Detect which cell encompasses the target text, then output its (x, y) center coordinate. 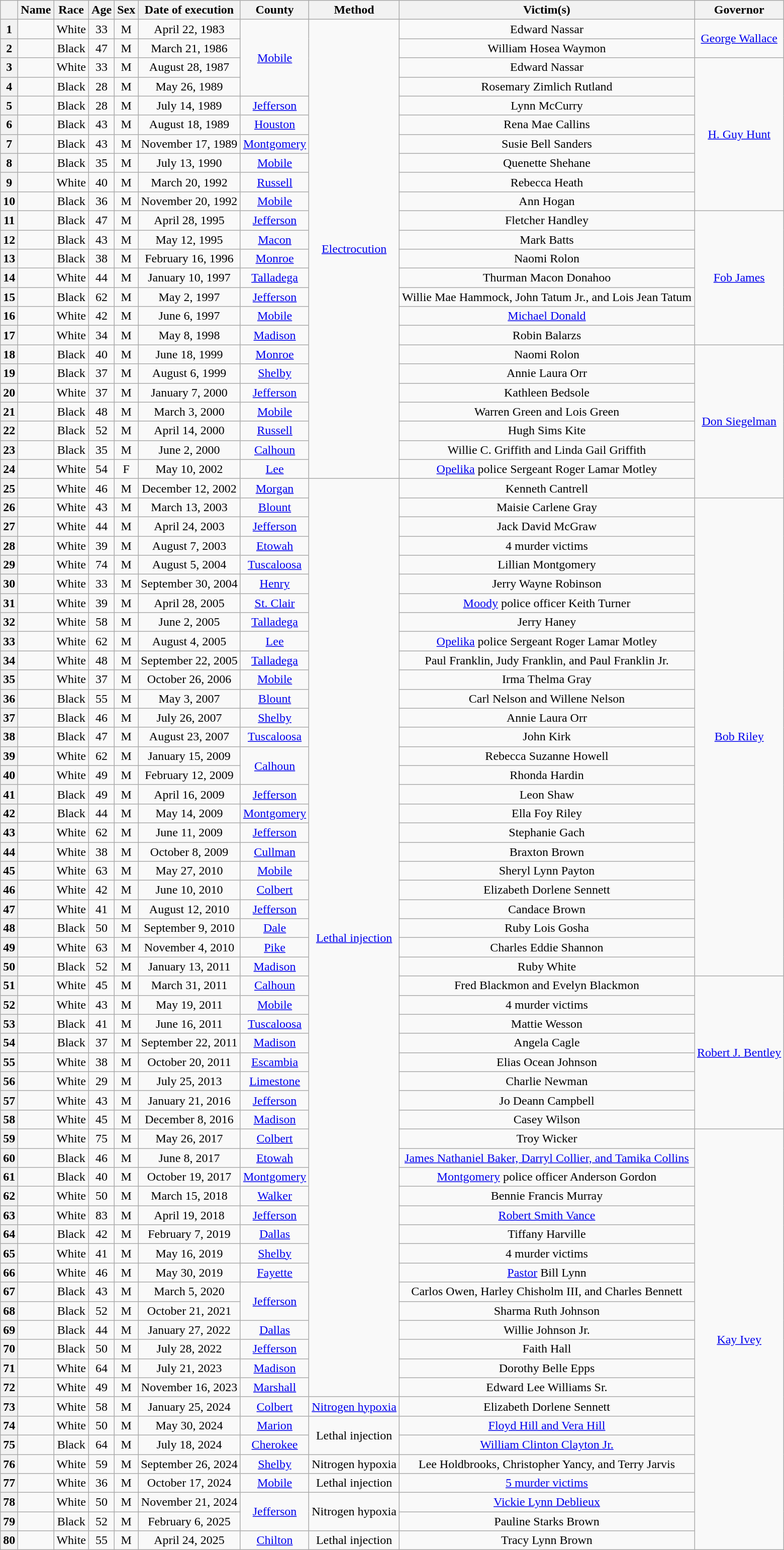
Montgomery police officer Anderson Gordon (547, 1177)
27 (9, 526)
James Nathaniel Baker, Darryl Collier, and Tamika Collins (547, 1157)
51 (9, 986)
Lee Holdbrooks, Christopher Yancy, and Terry Jarvis (547, 1464)
Tracy Lynn Brown (547, 1540)
June 10, 2010 (189, 890)
March 13, 2003 (189, 507)
Kenneth Cantrell (547, 488)
Lillian Montgomery (547, 565)
Irma Thelma Gray (547, 680)
67 (9, 1292)
January 7, 2000 (189, 393)
May 30, 2024 (189, 1425)
26 (9, 507)
Dorothy Belle Epps (547, 1368)
Robert Smith Vance (547, 1215)
Bennie Francis Murray (547, 1196)
April 19, 2018 (189, 1215)
Ella Foy Riley (547, 813)
Sharma Ruth Johnson (547, 1311)
Jerry Haney (547, 622)
Paul Franklin, Judy Franklin, and Paul Franklin Jr. (547, 660)
Susie Bell Sanders (547, 144)
Age (102, 10)
June 6, 1997 (189, 316)
Don Siegelman (739, 421)
19 (9, 373)
F (127, 469)
5 (9, 106)
Robert J. Bentley (739, 1052)
Willie C. Griffith and Linda Gail Griffith (547, 450)
February 16, 1996 (189, 259)
Fred Blackmon and Evelyn Blackmon (547, 986)
Morgan (274, 488)
Bob Riley (739, 737)
October 19, 2017 (189, 1177)
April 24, 2003 (189, 526)
October 17, 2024 (189, 1483)
60 (9, 1157)
14 (9, 278)
Jack David McGraw (547, 526)
September 22, 2005 (189, 660)
80 (9, 1540)
12 (9, 240)
8 (9, 163)
October 20, 2011 (189, 1062)
Jo Deann Campbell (547, 1100)
Victim(s) (547, 10)
Sheryl Lynn Payton (547, 871)
Fob James (739, 277)
May 26, 2017 (189, 1138)
June 8, 2017 (189, 1157)
February 7, 2019 (189, 1234)
77 (9, 1483)
16 (9, 316)
March 3, 2000 (189, 412)
25 (9, 488)
February 12, 2009 (189, 775)
5 murder victims (547, 1483)
69 (9, 1330)
Pauline Starks Brown (547, 1521)
May 10, 2002 (189, 469)
August 6, 1999 (189, 373)
Robin Balarzs (547, 335)
December 8, 2016 (189, 1119)
May 14, 2009 (189, 813)
June 2, 2005 (189, 622)
Rosemary Zimlich Rutland (547, 86)
Michael Donald (547, 316)
October 21, 2021 (189, 1311)
Moody police officer Keith Turner (547, 603)
November 16, 2023 (189, 1387)
Troy Wicker (547, 1138)
February 6, 2025 (189, 1521)
Willie Mae Hammock, John Tatum Jr., and Lois Jean Tatum (547, 297)
January 25, 2024 (189, 1406)
31 (9, 603)
Willie Johnson Jr. (547, 1330)
November 17, 1989 (189, 144)
70 (9, 1349)
Mark Batts (547, 240)
72 (9, 1387)
Candace Brown (547, 909)
18 (9, 354)
March 20, 1992 (189, 182)
Electrocution (354, 249)
Henry (274, 584)
3 (9, 67)
January 21, 2016 (189, 1100)
March 15, 2018 (189, 1196)
30 (9, 584)
William Hosea Waymon (547, 48)
Casey Wilson (547, 1119)
Quenette Shehane (547, 163)
January 15, 2009 (189, 756)
Tiffany Harville (547, 1234)
March 21, 1986 (189, 48)
August 23, 2007 (189, 737)
May 8, 1998 (189, 335)
Marion (274, 1425)
Rhonda Hardin (547, 775)
July 14, 1989 (189, 106)
November 4, 2010 (189, 947)
6 (9, 125)
78 (9, 1502)
June 16, 2011 (189, 1024)
Pastor Bill Lynn (547, 1273)
7 (9, 144)
71 (9, 1368)
July 21, 2023 (189, 1368)
Vickie Lynn Deblieux (547, 1502)
73 (9, 1406)
August 28, 1987 (189, 67)
Thurman Macon Donahoo (547, 278)
83 (102, 1215)
Governor (739, 10)
January 13, 2011 (189, 966)
66 (9, 1273)
Rena Mae Callins (547, 125)
Edward Lee Williams Sr. (547, 1387)
10 (9, 201)
September 26, 2024 (189, 1464)
October 26, 2006 (189, 680)
April 28, 1995 (189, 220)
April 24, 2025 (189, 1540)
April 16, 2009 (189, 794)
Faith Hall (547, 1349)
Leon Shaw (547, 794)
11 (9, 220)
Dale (274, 928)
Marshall (274, 1387)
Mattie Wesson (547, 1024)
9 (9, 182)
Angela Cagle (547, 1043)
John Kirk (547, 737)
Date of execution (189, 10)
1 (9, 29)
May 16, 2019 (189, 1253)
Hugh Sims Kite (547, 431)
Chilton (274, 1540)
April 28, 2005 (189, 603)
4 (9, 86)
William Clinton Clayton Jr. (547, 1444)
53 (9, 1024)
Floyd Hill and Vera Hill (547, 1425)
November 20, 1992 (189, 201)
76 (9, 1464)
September 22, 2011 (189, 1043)
24 (9, 469)
23 (9, 450)
79 (9, 1521)
March 5, 2020 (189, 1292)
17 (9, 335)
June 18, 1999 (189, 354)
August 18, 1989 (189, 125)
Kathleen Bedsole (547, 393)
Carl Nelson and Willene Nelson (547, 699)
Carlos Owen, Harley Chisholm III, and Charles Bennett (547, 1292)
Rebecca Suzanne Howell (547, 756)
July 13, 1990 (189, 163)
Maisie Carlene Gray (547, 507)
Houston (274, 125)
65 (9, 1253)
George Wallace (739, 39)
May 30, 2019 (189, 1273)
56 (9, 1081)
61 (9, 1177)
Method (354, 10)
21 (9, 412)
Fayette (274, 1273)
May 19, 2011 (189, 1005)
22 (9, 431)
June 11, 2009 (189, 832)
Fletcher Handley (547, 220)
68 (9, 1311)
2 (9, 48)
January 10, 1997 (189, 278)
Sex (127, 10)
May 26, 1989 (189, 86)
March 31, 2011 (189, 986)
November 21, 2024 (189, 1502)
Cullman (274, 852)
Jerry Wayne Robinson (547, 584)
Lynn McCurry (547, 106)
Limestone (274, 1081)
Kay Ivey (739, 1339)
Charles Eddie Shannon (547, 947)
Elias Ocean Johnson (547, 1062)
April 14, 2000 (189, 431)
July 28, 2022 (189, 1349)
Rebecca Heath (547, 182)
December 12, 2002 (189, 488)
Cherokee (274, 1444)
H. Guy Hunt (739, 134)
January 27, 2022 (189, 1330)
September 9, 2010 (189, 928)
Macon (274, 240)
July 25, 2013 (189, 1081)
August 7, 2003 (189, 545)
Walker (274, 1196)
September 30, 2004 (189, 584)
Warren Green and Lois Green (547, 412)
15 (9, 297)
July 18, 2024 (189, 1444)
32 (9, 622)
Charlie Newman (547, 1081)
Escambia (274, 1062)
May 27, 2010 (189, 871)
June 2, 2000 (189, 450)
Name (36, 10)
July 26, 2007 (189, 718)
57 (9, 1100)
Pike (274, 947)
Ruby Lois Gosha (547, 928)
May 3, 2007 (189, 699)
May 12, 1995 (189, 240)
20 (9, 393)
Race (71, 10)
August 12, 2010 (189, 909)
April 22, 1983 (189, 29)
Braxton Brown (547, 852)
October 8, 2009 (189, 852)
13 (9, 259)
August 5, 2004 (189, 565)
County (274, 10)
Ann Hogan (547, 201)
Stephanie Gach (547, 832)
May 2, 1997 (189, 297)
Ruby White (547, 966)
St. Clair (274, 603)
August 4, 2005 (189, 641)
